Capture the cell that displays the provided text and extract its (x, y) central coordinate. 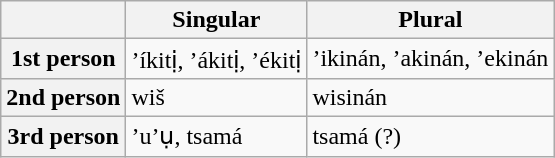
’ikinán, ’akinán, ’ekinán (430, 59)
wisinán (430, 97)
1st person (64, 59)
Plural (430, 20)
tsamá (?) (430, 136)
Singular (216, 20)
3rd person (64, 136)
wiš (216, 97)
’íkitị, ’ákitị, ’ékitị (216, 59)
2nd person (64, 97)
’u’ụ, tsamá (216, 136)
